Provide the [X, Y] coordinate of the cell's center where the given text is located.  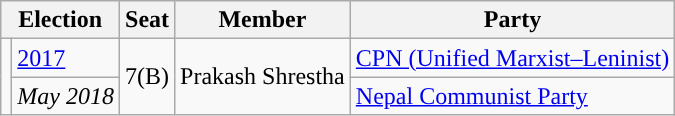
CPN (Unified Marxist–Leninist) [512, 58]
Member [263, 20]
7(B) [148, 77]
Election [60, 20]
May 2018 [66, 96]
Party [512, 20]
2017 [66, 58]
Nepal Communist Party [512, 96]
Prakash Shrestha [263, 77]
Seat [148, 20]
